Output the [x, y] coordinate of the center of the cell containing the given text.  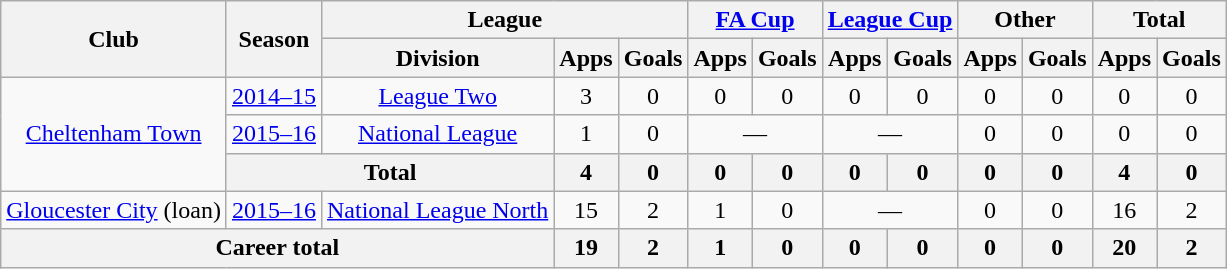
League Cup [890, 20]
Cheltenham Town [114, 134]
19 [586, 248]
FA Cup [755, 20]
Career total [278, 248]
20 [1124, 248]
League Two [437, 96]
Other [1025, 20]
15 [586, 210]
Division [437, 58]
Gloucester City (loan) [114, 210]
National League [437, 134]
League [504, 20]
2014–15 [274, 96]
Season [274, 39]
3 [586, 96]
16 [1124, 210]
Club [114, 39]
National League North [437, 210]
